Return [x, y] of the center of cell containing provided text 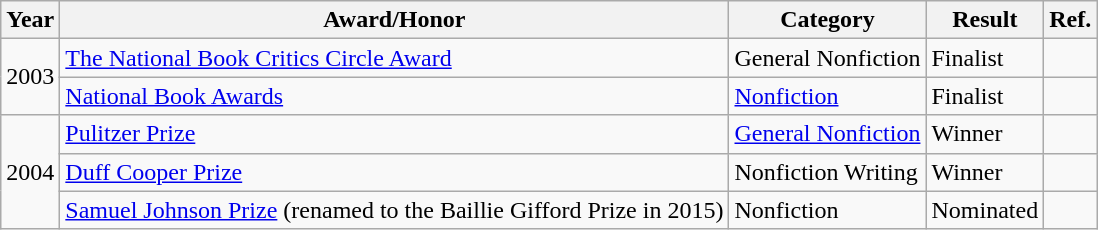
Year [30, 20]
2003 [30, 77]
The National Book Critics Circle Award [394, 58]
Category [828, 20]
Samuel Johnson Prize (renamed to the Baillie Gifford Prize in 2015) [394, 210]
2004 [30, 172]
Nominated [985, 210]
Pulitzer Prize [394, 134]
Ref. [1070, 20]
National Book Awards [394, 96]
Award/Honor [394, 20]
Duff Cooper Prize [394, 172]
Result [985, 20]
Nonfiction Writing [828, 172]
